Locate the cell with the specified text and output its [X, Y] center coordinate. 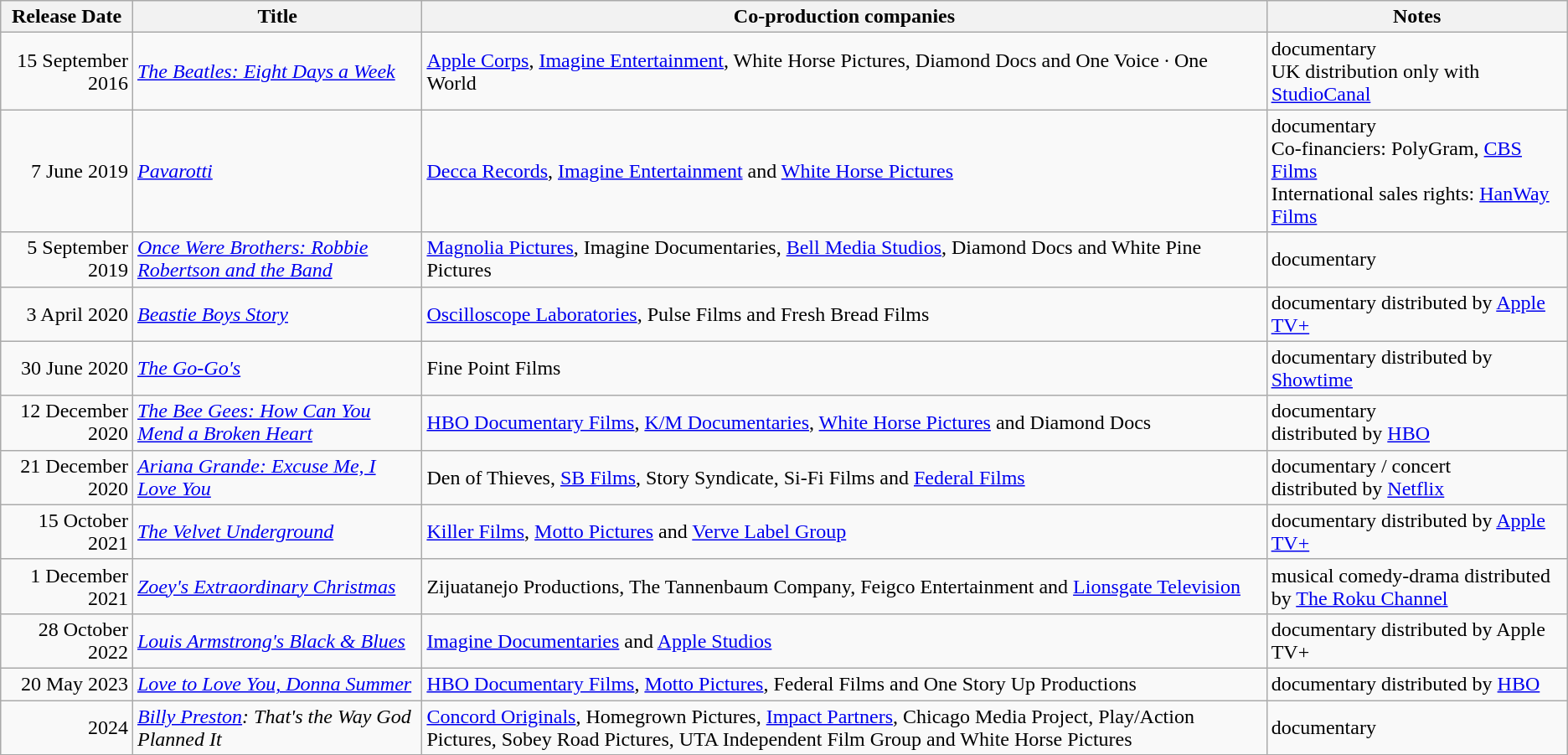
Once Were Brothers: Robbie Robertson and the Band [276, 260]
Magnolia Pictures, Imagine Documentaries, Bell Media Studios, Diamond Docs and White Pine Pictures [844, 260]
2024 [67, 727]
The Beatles: Eight Days a Week [276, 71]
12 December 2020 [67, 422]
Billy Preston: That's the Way God Planned It [276, 727]
Ariana Grande: Excuse Me, I Love You [276, 478]
Notes [1417, 17]
Louis Armstrong's Black & Blues [276, 640]
Title [276, 17]
Beastie Boys Story [276, 313]
musical comedy-drama distributed by The Roku Channel [1417, 587]
21 December 2020 [67, 478]
28 October 2022 [67, 640]
Release Date [67, 17]
Decca Records, Imagine Entertainment and White Horse Pictures [844, 171]
The Go-Go's [276, 369]
Zijuatanejo Productions, The Tannenbaum Company, Feigco Entertainment and Lionsgate Television [844, 587]
Imagine Documentaries and Apple Studios [844, 640]
The Bee Gees: How Can You Mend a Broken Heart [276, 422]
Killer Films, Motto Pictures and Verve Label Group [844, 531]
20 May 2023 [67, 684]
Fine Point Films [844, 369]
Pavarotti [276, 171]
Co-production companies [844, 17]
The Velvet Underground [276, 531]
3 April 2020 [67, 313]
Den of Thieves, SB Films, Story Syndicate, Si-Fi Films and Federal Films [844, 478]
15 September 2016 [67, 71]
1 December 2021 [67, 587]
Love to Love You, Donna Summer [276, 684]
HBO Documentary Films, Motto Pictures, Federal Films and One Story Up Productions [844, 684]
5 September 2019 [67, 260]
Zoey's Extraordinary Christmas [276, 587]
HBO Documentary Films, K/M Documentaries, White Horse Pictures and Diamond Docs [844, 422]
Apple Corps, Imagine Entertainment, White Horse Pictures, Diamond Docs and One Voice · One World [844, 71]
documentary / concert distributed by Netflix [1417, 478]
15 October 2021 [67, 531]
Oscilloscope Laboratories, Pulse Films and Fresh Bread Films [844, 313]
documentary distributed by Showtime [1417, 369]
30 June 2020 [67, 369]
documentaryUK distribution only with StudioCanal [1417, 71]
documentaryCo-financiers: PolyGram, CBS FilmsInternational sales rights: HanWay Films [1417, 171]
7 June 2019 [67, 171]
